Scan for the cell matching the given text and deliver its [X, Y] coordinate at center. 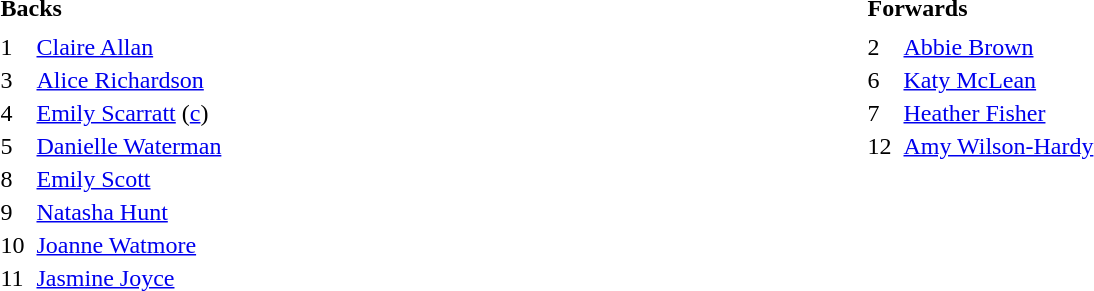
Danielle Waterman [449, 146]
12 [882, 146]
Joanne Watmore [449, 245]
Natasha Hunt [449, 212]
Emily Scarratt (c) [449, 113]
Claire Allan [449, 47]
2 [882, 47]
7 [882, 113]
Alice Richardson [449, 80]
6 [882, 80]
Emily Scott [449, 179]
